Locate the cell with the specified text and output its (X, Y) center coordinate. 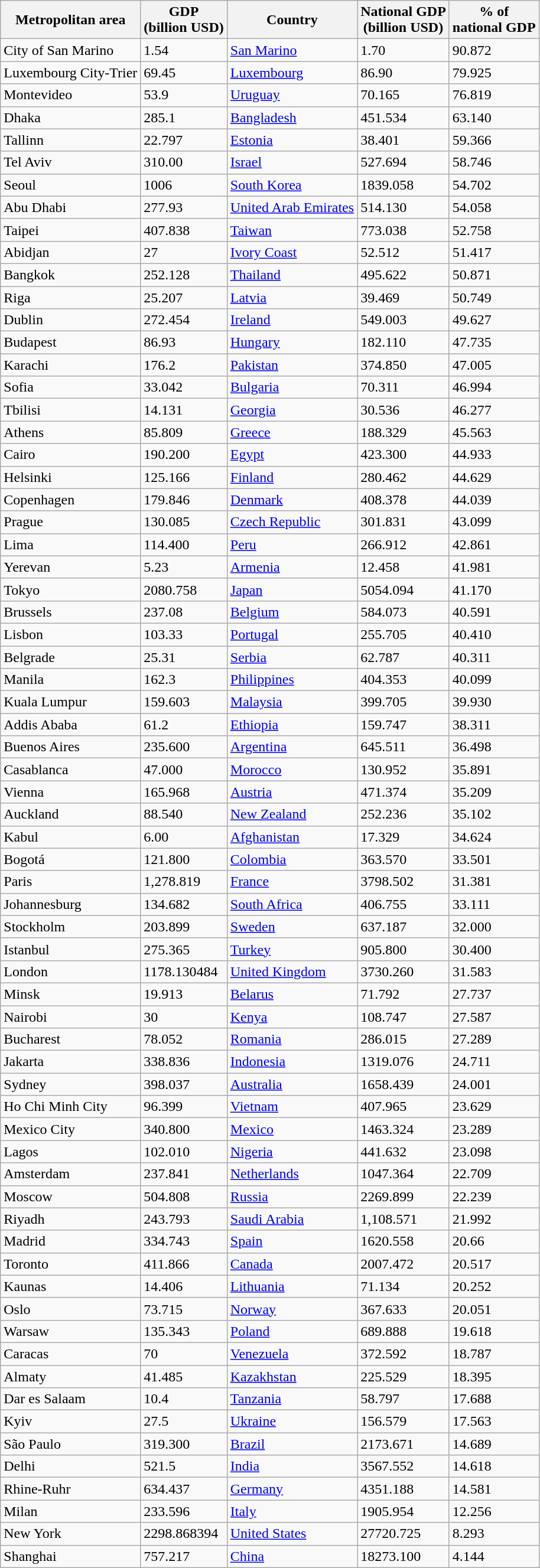
86.90 (404, 73)
130.085 (184, 522)
54.702 (494, 185)
20.66 (494, 1241)
Russia (292, 1197)
103.33 (184, 634)
Kazakhstan (292, 1377)
Morocco (292, 770)
Oslo (71, 1309)
Ivory Coast (292, 252)
22.709 (494, 1174)
70 (184, 1354)
47.005 (494, 365)
114.400 (184, 545)
41.170 (494, 589)
23.098 (494, 1152)
78.052 (184, 1039)
73.715 (184, 1309)
10.4 (184, 1399)
Portugal (292, 634)
406.755 (404, 904)
Japan (292, 589)
272.454 (184, 320)
Bulgaria (292, 387)
179.846 (184, 500)
471.374 (404, 792)
Egypt (292, 455)
86.93 (184, 343)
Montevideo (71, 95)
Canada (292, 1264)
30 (184, 1016)
399.705 (404, 702)
Moscow (71, 1197)
286.015 (404, 1039)
43.099 (494, 522)
Taipei (71, 230)
Greece (292, 432)
407.965 (404, 1107)
18.787 (494, 1354)
Bucharest (71, 1039)
Milan (71, 1511)
Mexico City (71, 1129)
34.624 (494, 837)
New York (71, 1534)
Ireland (292, 320)
514.130 (404, 207)
71.792 (404, 994)
Brazil (292, 1444)
12.458 (404, 567)
50.749 (494, 297)
8.293 (494, 1534)
689.888 (404, 1331)
2173.671 (404, 1444)
51.417 (494, 252)
14.581 (494, 1489)
40.099 (494, 680)
47.735 (494, 343)
Kaunas (71, 1286)
1463.324 (404, 1129)
85.809 (184, 432)
Poland (292, 1331)
17.563 (494, 1422)
17.329 (404, 837)
Uruguay (292, 95)
1319.076 (404, 1062)
Lagos (71, 1152)
159.603 (184, 702)
Armenia (292, 567)
Norway (292, 1309)
2269.899 (404, 1197)
58.797 (404, 1399)
338.836 (184, 1062)
5.23 (184, 567)
1839.058 (404, 185)
408.378 (404, 500)
New Zealand (292, 814)
23.629 (494, 1107)
156.579 (404, 1422)
Turkey (292, 949)
39.469 (404, 297)
18273.100 (404, 1556)
33.501 (494, 859)
50.871 (494, 275)
40.311 (494, 657)
280.462 (404, 477)
Karachi (71, 365)
Israel (292, 162)
Kabul (71, 837)
2298.868394 (184, 1534)
17.688 (494, 1399)
Metropolitan area (71, 20)
374.850 (404, 365)
24.711 (494, 1062)
255.705 (404, 634)
Ho Chi Minh City (71, 1107)
Tbilisi (71, 410)
20.051 (494, 1309)
121.800 (184, 859)
39.930 (494, 702)
Mexico (292, 1129)
18.395 (494, 1377)
Sydney (71, 1084)
Tel Aviv (71, 162)
3730.260 (404, 972)
Helsinki (71, 477)
38.401 (404, 140)
Ethiopia (292, 725)
Belgium (292, 612)
61.2 (184, 725)
Rhine-Ruhr (71, 1489)
423.300 (404, 455)
96.399 (184, 1107)
Austria (292, 792)
4.144 (494, 1556)
30.400 (494, 949)
Italy (292, 1511)
Vienna (71, 792)
Kyiv (71, 1422)
United Arab Emirates (292, 207)
53.9 (184, 95)
Nairobi (71, 1016)
905.800 (404, 949)
182.110 (404, 343)
237.841 (184, 1174)
135.343 (184, 1331)
398.037 (184, 1084)
40.410 (494, 634)
Riyadh (71, 1219)
33.042 (184, 387)
Taiwan (292, 230)
Abidjan (71, 252)
30.536 (404, 410)
Luxembourg (292, 73)
1658.439 (404, 1084)
411.866 (184, 1264)
United Kingdom (292, 972)
44.629 (494, 477)
46.994 (494, 387)
Sweden (292, 927)
41.485 (184, 1377)
130.952 (404, 770)
India (292, 1466)
Latvia (292, 297)
90.872 (494, 50)
108.747 (404, 1016)
City of San Marino (71, 50)
Serbia (292, 657)
% ofnational GDP (494, 20)
22.239 (494, 1197)
Bangkok (71, 275)
54.058 (494, 207)
203.899 (184, 927)
Warsaw (71, 1331)
Athens (71, 432)
38.311 (494, 725)
275.365 (184, 949)
Lima (71, 545)
Tallinn (71, 140)
41.981 (494, 567)
Kuala Lumpur (71, 702)
Estonia (292, 140)
Bogotá (71, 859)
22.797 (184, 140)
London (71, 972)
549.003 (404, 320)
45.563 (494, 432)
1,278.819 (184, 882)
Dar es Salaam (71, 1399)
40.591 (494, 612)
1620.558 (404, 1241)
Abu Dhabi (71, 207)
Australia (292, 1084)
14.131 (184, 410)
20.517 (494, 1264)
Jakarta (71, 1062)
Paris (71, 882)
63.140 (494, 118)
162.3 (184, 680)
584.073 (404, 612)
Prague (71, 522)
Sofia (71, 387)
21.992 (494, 1219)
266.912 (404, 545)
6.00 (184, 837)
Ukraine (292, 1422)
33.111 (494, 904)
Finland (292, 477)
27.737 (494, 994)
Thailand (292, 275)
495.622 (404, 275)
National GDP(billion USD) (404, 20)
Tanzania (292, 1399)
12.256 (494, 1511)
88.540 (184, 814)
1047.364 (404, 1174)
2080.758 (184, 589)
Lithuania (292, 1286)
Istanbul (71, 949)
Addis Ababa (71, 725)
Cairo (71, 455)
225.529 (404, 1377)
20.252 (494, 1286)
27.5 (184, 1422)
334.743 (184, 1241)
1.70 (404, 50)
70.311 (404, 387)
GDP(billion USD) (184, 20)
Colombia (292, 859)
367.633 (404, 1309)
China (292, 1556)
23.289 (494, 1129)
27 (184, 252)
27.289 (494, 1039)
1905.954 (404, 1511)
Country (292, 20)
Spain (292, 1241)
70.165 (404, 95)
Nigeria (292, 1152)
504.808 (184, 1197)
San Marino (292, 50)
Peru (292, 545)
Manila (71, 680)
Georgia (292, 410)
24.001 (494, 1084)
Czech Republic (292, 522)
1.54 (184, 50)
United States (292, 1534)
59.366 (494, 140)
Saudi Arabia (292, 1219)
188.329 (404, 432)
4351.188 (404, 1489)
52.758 (494, 230)
Afghanistan (292, 837)
407.838 (184, 230)
France (292, 882)
Dhaka (71, 118)
79.925 (494, 73)
527.694 (404, 162)
233.596 (184, 1511)
Shanghai (71, 1556)
27720.725 (404, 1534)
277.93 (184, 207)
441.632 (404, 1152)
31.583 (494, 972)
1,108.571 (404, 1219)
47.000 (184, 770)
Romania (292, 1039)
44.933 (494, 455)
25.31 (184, 657)
252.236 (404, 814)
102.010 (184, 1152)
237.08 (184, 612)
252.128 (184, 275)
44.039 (494, 500)
235.600 (184, 747)
319.300 (184, 1444)
Toronto (71, 1264)
71.134 (404, 1286)
31.381 (494, 882)
372.592 (404, 1354)
42.861 (494, 545)
25.207 (184, 297)
Philippines (292, 680)
Casablanca (71, 770)
Hungary (292, 343)
36.498 (494, 747)
301.831 (404, 522)
1178.130484 (184, 972)
Buenos Aires (71, 747)
Yerevan (71, 567)
757.217 (184, 1556)
637.187 (404, 927)
Denmark (292, 500)
165.968 (184, 792)
Netherlands (292, 1174)
Almaty (71, 1377)
19.618 (494, 1331)
3567.552 (404, 1466)
1006 (184, 185)
Luxembourg City-Trier (71, 73)
Tokyo (71, 589)
Belarus (292, 994)
35.891 (494, 770)
645.511 (404, 747)
Riga (71, 297)
14.618 (494, 1466)
Kenya (292, 1016)
49.627 (494, 320)
São Paulo (71, 1444)
Seoul (71, 185)
Indonesia (292, 1062)
27.587 (494, 1016)
Lisbon (71, 634)
35.102 (494, 814)
243.793 (184, 1219)
Pakistan (292, 365)
Budapest (71, 343)
3798.502 (404, 882)
Amsterdam (71, 1174)
35.209 (494, 792)
Johannesburg (71, 904)
South Korea (292, 185)
52.512 (404, 252)
Caracas (71, 1354)
Bangladesh (292, 118)
South Africa (292, 904)
19.913 (184, 994)
340.800 (184, 1129)
Venezuela (292, 1354)
125.166 (184, 477)
Auckland (71, 814)
69.45 (184, 73)
451.534 (404, 118)
5054.094 (404, 589)
2007.472 (404, 1264)
773.038 (404, 230)
363.570 (404, 859)
Malaysia (292, 702)
Argentina (292, 747)
Germany (292, 1489)
521.5 (184, 1466)
76.819 (494, 95)
14.689 (494, 1444)
62.787 (404, 657)
Minsk (71, 994)
285.1 (184, 118)
Copenhagen (71, 500)
Delhi (71, 1466)
Dublin (71, 320)
159.747 (404, 725)
190.200 (184, 455)
404.353 (404, 680)
32.000 (494, 927)
Madrid (71, 1241)
Brussels (71, 612)
58.746 (494, 162)
Belgrade (71, 657)
Vietnam (292, 1107)
134.682 (184, 904)
310.00 (184, 162)
14.406 (184, 1286)
46.277 (494, 410)
Stockholm (71, 927)
176.2 (184, 365)
634.437 (184, 1489)
